Determine the [X, Y] coordinate at the center of the cell enclosing the given text.  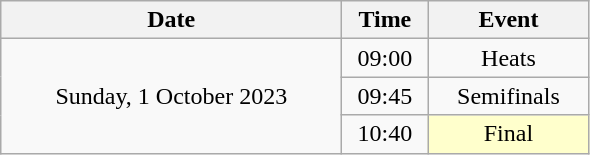
Heats [508, 58]
09:45 [385, 96]
Time [385, 20]
09:00 [385, 58]
Sunday, 1 October 2023 [172, 96]
Semifinals [508, 96]
10:40 [385, 134]
Date [172, 20]
Final [508, 134]
Event [508, 20]
